From the cell containing the given text, extract its center point as (X, Y) coordinate. 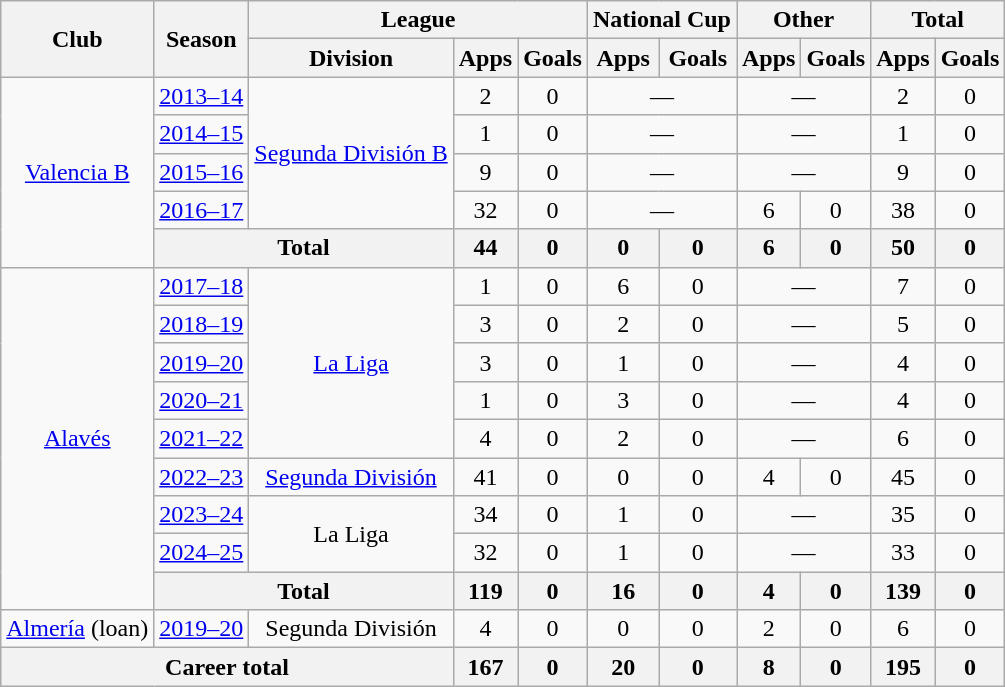
2014–15 (202, 134)
2015–16 (202, 172)
50 (903, 248)
2023–24 (202, 515)
139 (903, 591)
2024–25 (202, 553)
35 (903, 515)
45 (903, 477)
Valencia B (78, 172)
Season (202, 39)
Career total (227, 667)
34 (485, 515)
195 (903, 667)
119 (485, 591)
2020–21 (202, 400)
Club (78, 39)
Segunda División B (351, 153)
2017–18 (202, 286)
38 (903, 210)
16 (623, 591)
44 (485, 248)
7 (903, 286)
Almería (loan) (78, 629)
8 (768, 667)
2018–19 (202, 324)
41 (485, 477)
Other (803, 20)
2021–22 (202, 438)
Alavés (78, 438)
167 (485, 667)
League (418, 20)
2022–23 (202, 477)
5 (903, 324)
2013–14 (202, 96)
Division (351, 58)
National Cup (662, 20)
2016–17 (202, 210)
33 (903, 553)
20 (623, 667)
